Identify which cell holds the provided text, then report its [X, Y] central coordinate. 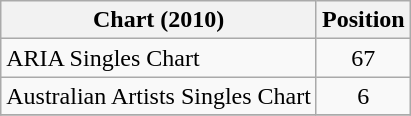
Chart (2010) [159, 20]
Australian Artists Singles Chart [159, 96]
Position [363, 20]
67 [363, 58]
ARIA Singles Chart [159, 58]
6 [363, 96]
